Output the [X, Y] coordinate of the center of the cell containing the given text.  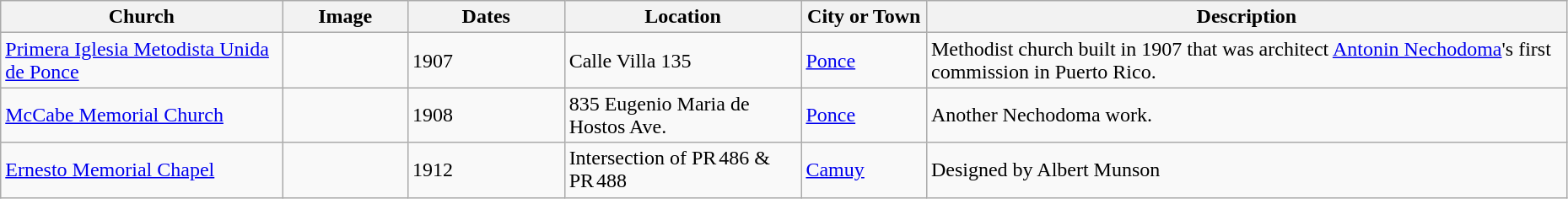
Camuy [864, 170]
Location [683, 17]
Dates [486, 17]
1908 [486, 115]
Ernesto Memorial Chapel [142, 170]
Methodist church built in 1907 that was architect Antonin Nechodoma's first commission in Puerto Rico. [1247, 61]
Another Nechodoma work. [1247, 115]
Calle Villa 135 [683, 61]
Image [346, 17]
McCabe Memorial Church [142, 115]
1912 [486, 170]
Intersection of PR 486 & PR 488 [683, 170]
Description [1247, 17]
Church [142, 17]
835 Eugenio Maria de Hostos Ave. [683, 115]
Designed by Albert Munson [1247, 170]
Primera Iglesia Metodista Unida de Ponce [142, 61]
City or Town [864, 17]
1907 [486, 61]
